Scan for the cell matching the given text and deliver its (x, y) coordinate at center. 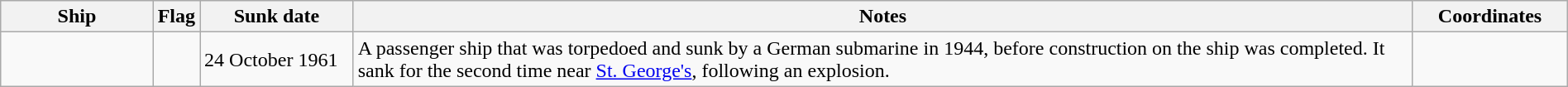
Flag (176, 17)
24 October 1961 (277, 60)
Ship (77, 17)
Sunk date (277, 17)
Coordinates (1490, 17)
Notes (883, 17)
